Determine the (x, y) coordinate at the center of the cell enclosing the given text.  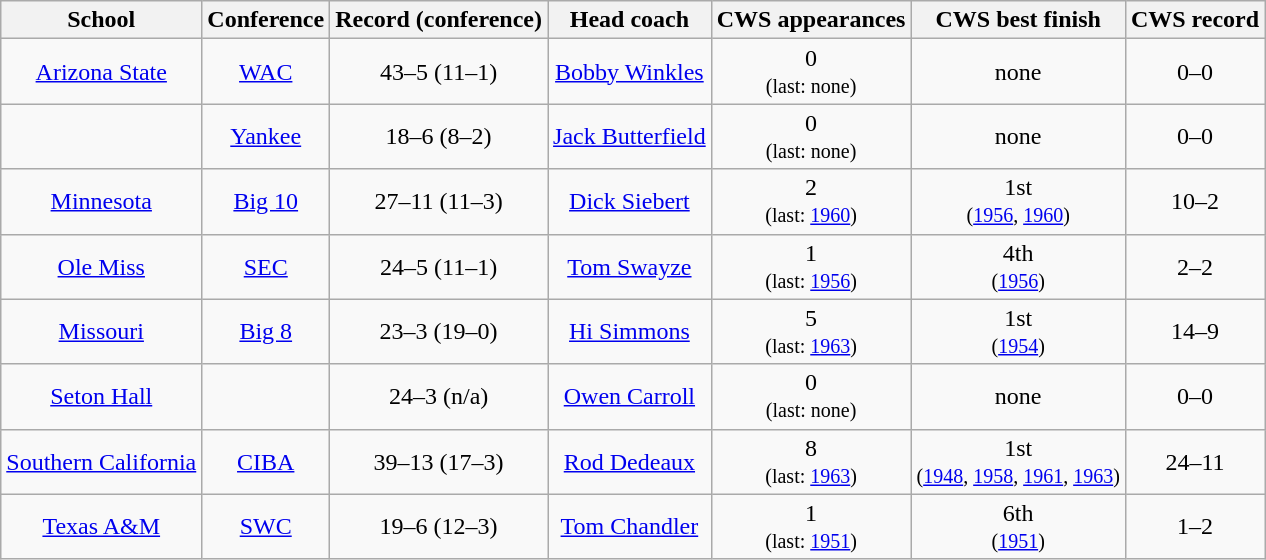
Southern California (102, 462)
Big 10 (266, 202)
School (102, 20)
18–6 (8–2) (439, 136)
27–11 (11–3) (439, 202)
2(last: 1960) (811, 202)
WAC (266, 72)
1st(1954) (1018, 332)
6th(1951) (1018, 526)
Tom Swayze (630, 266)
43–5 (11–1) (439, 72)
Arizona State (102, 72)
CWS best finish (1018, 20)
39–13 (17–3) (439, 462)
Jack Butterfield (630, 136)
14–9 (1194, 332)
Minnesota (102, 202)
1–2 (1194, 526)
Head coach (630, 20)
Dick Siebert (630, 202)
Missouri (102, 332)
8(last: 1963) (811, 462)
10–2 (1194, 202)
SEC (266, 266)
23–3 (19–0) (439, 332)
1(last: 1956) (811, 266)
5(last: 1963) (811, 332)
Ole Miss (102, 266)
4th(1956) (1018, 266)
CWS record (1194, 20)
24–3 (n/a) (439, 396)
Rod Dedeaux (630, 462)
SWC (266, 526)
19–6 (12–3) (439, 526)
24–5 (11–1) (439, 266)
Tom Chandler (630, 526)
Texas A&M (102, 526)
Big 8 (266, 332)
2–2 (1194, 266)
CWS appearances (811, 20)
Seton Hall (102, 396)
1st(1956, 1960) (1018, 202)
Bobby Winkles (630, 72)
24–11 (1194, 462)
1(last: 1951) (811, 526)
Yankee (266, 136)
Owen Carroll (630, 396)
Conference (266, 20)
CIBA (266, 462)
Record (conference) (439, 20)
Hi Simmons (630, 332)
1st(1948, 1958, 1961, 1963) (1018, 462)
